Extract the (X, Y) coordinate from the center of the cell holding the provided text.  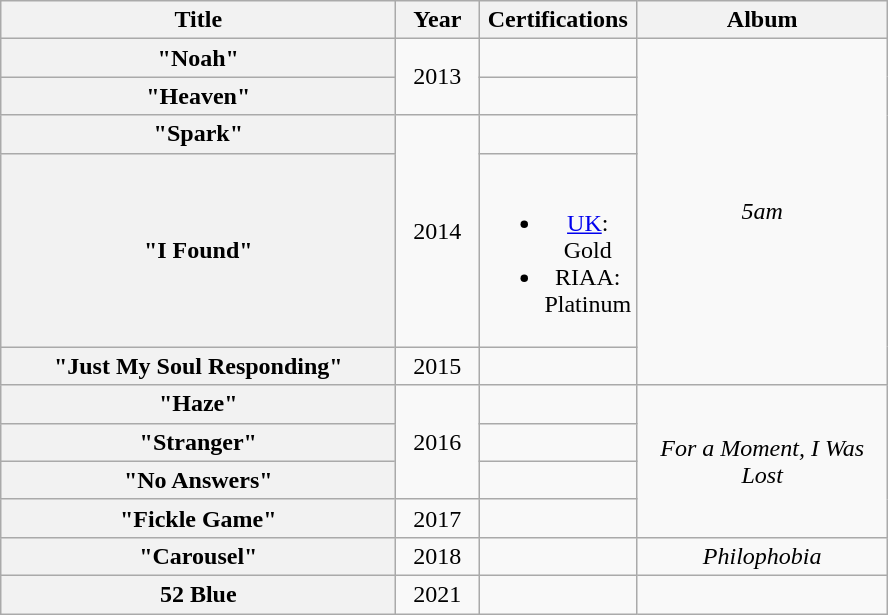
2013 (438, 77)
"Stranger" (198, 442)
2021 (438, 594)
2016 (438, 442)
"Just My Soul Responding" (198, 366)
Year (438, 20)
"Carousel" (198, 556)
"I Found" (198, 250)
52 Blue (198, 594)
"Fickle Game" (198, 518)
"Noah" (198, 58)
Philophobia (762, 556)
Title (198, 20)
2018 (438, 556)
2015 (438, 366)
"No Answers" (198, 480)
"Heaven" (198, 96)
2014 (438, 231)
"Haze" (198, 404)
Album (762, 20)
5am (762, 212)
Certifications (558, 20)
2017 (438, 518)
"Spark" (198, 134)
UK: GoldRIAA: Platinum (558, 250)
For a Moment, I Was Lost (762, 461)
